From the cell containing the given text, extract its center point as [x, y] coordinate. 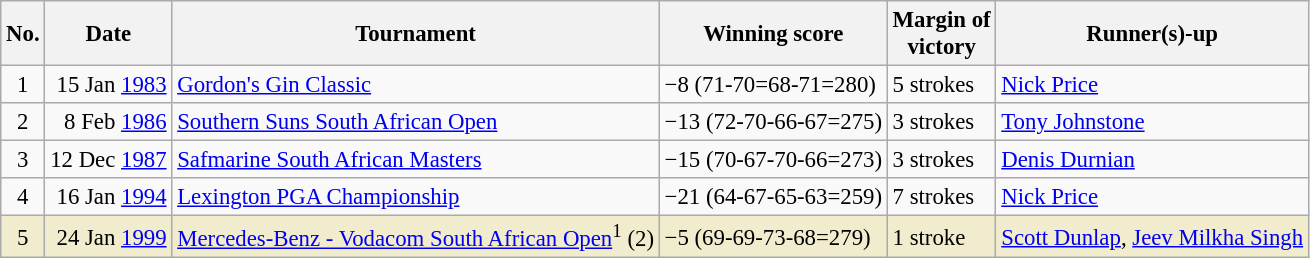
12 Dec 1987 [108, 160]
Date [108, 34]
Winning score [773, 34]
−13 (72-70-66-67=275) [773, 122]
Safmarine South African Masters [416, 160]
16 Jan 1994 [108, 197]
1 stroke [942, 237]
Mercedes-Benz - Vodacom South African Open1 (2) [416, 237]
Southern Suns South African Open [416, 122]
2 [23, 122]
Tournament [416, 34]
24 Jan 1999 [108, 237]
−5 (69-69-73-68=279) [773, 237]
No. [23, 34]
1 [23, 85]
Lexington PGA Championship [416, 197]
Tony Johnstone [1152, 122]
−15 (70-67-70-66=273) [773, 160]
8 Feb 1986 [108, 122]
5 [23, 237]
−8 (71-70=68-71=280) [773, 85]
Denis Durnian [1152, 160]
−21 (64-67-65-63=259) [773, 197]
Runner(s)-up [1152, 34]
4 [23, 197]
3 [23, 160]
Scott Dunlap, Jeev Milkha Singh [1152, 237]
5 strokes [942, 85]
15 Jan 1983 [108, 85]
7 strokes [942, 197]
Margin ofvictory [942, 34]
Gordon's Gin Classic [416, 85]
